Determine the (x, y) coordinate at the center of the cell enclosing the given text.  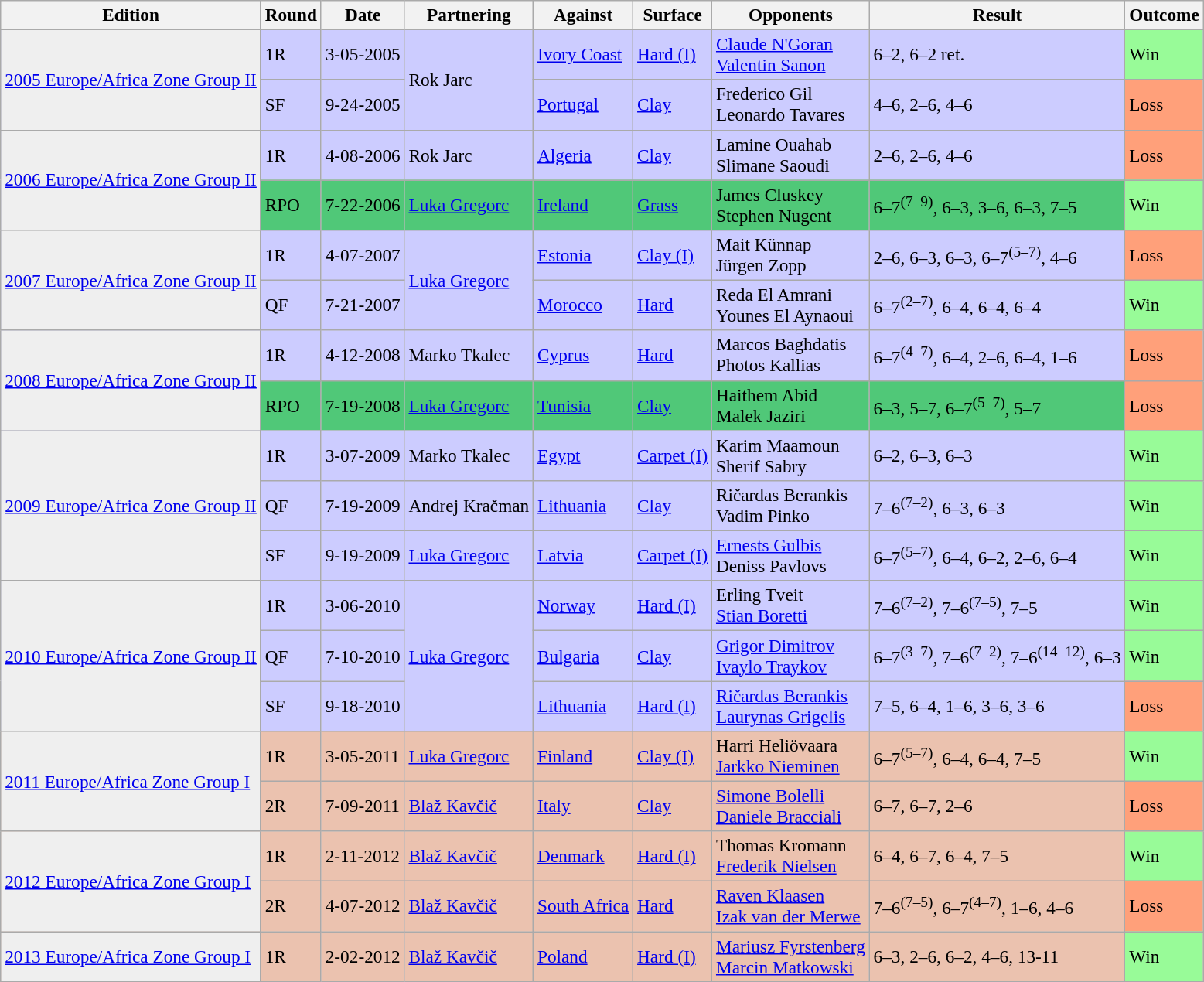
4–6, 2–6, 4–6 (998, 105)
2005 Europe/Africa Zone Group II (131, 80)
6–3, 2–6, 6–2, 4–6, 13-11 (998, 956)
2009 Europe/Africa Zone Group II (131, 505)
Italy (583, 806)
Frederico Gil Leonardo Tavares (791, 105)
Against (583, 15)
9-19-2009 (363, 555)
3-06-2010 (363, 606)
9-24-2005 (363, 105)
James Cluskey Stephen Nugent (791, 204)
Cyprus (583, 356)
6–7(7–9), 6–3, 3–6, 6–3, 7–5 (998, 204)
Round (291, 15)
Edition (131, 15)
Bulgaria (583, 656)
7–6(7–2), 6–3, 6–3 (998, 506)
Marcos Baghdatis Photos Kallias (791, 356)
Poland (583, 956)
3-05-2011 (363, 756)
2-02-2012 (363, 956)
Thomas Kromann Frederik Nielsen (791, 857)
2010 Europe/Africa Zone Group II (131, 656)
Denmark (583, 857)
2013 Europe/Africa Zone Group I (131, 956)
Finland (583, 756)
Haithem Abid Malek Jaziri (791, 405)
Claude N'Goran Valentin Sanon (791, 54)
7–6(7–2), 7–6(7–5), 7–5 (998, 606)
2006 Europe/Africa Zone Group II (131, 180)
7-21-2007 (363, 305)
4-12-2008 (363, 356)
Lamine Ouahab Slimane Saoudi (791, 155)
Raven Klaasen Izak van der Merwe (791, 906)
Grass (673, 204)
Simone Bolelli Daniele Bracciali (791, 806)
Morocco (583, 305)
Harri Heliövaara Jarkko Nieminen (791, 756)
7–5, 6–4, 1–6, 3–6, 3–6 (998, 705)
Opponents (791, 15)
6–7(2–7), 6–4, 6–4, 6–4 (998, 305)
Grigor Dimitrov Ivaylo Traykov (791, 656)
Mait Künnap Jürgen Zopp (791, 255)
4-08-2006 (363, 155)
Norway (583, 606)
7-19-2008 (363, 405)
Ričardas Berankis Vadim Pinko (791, 506)
Partnering (469, 15)
6–2, 6–3, 6–3 (998, 455)
6–7(4–7), 6–4, 2–6, 6–4, 1–6 (998, 356)
7–6(7–5), 6–7(4–7), 1–6, 4–6 (998, 906)
6–7(5–7), 6–4, 6–2, 2–6, 6–4 (998, 555)
6–2, 6–2 ret. (998, 54)
2012 Europe/Africa Zone Group I (131, 881)
Andrej Kračman (469, 506)
Egypt (583, 455)
6–7(5–7), 6–4, 6–4, 7–5 (998, 756)
7-22-2006 (363, 204)
7-10-2010 (363, 656)
Ernests Gulbis Deniss Pavlovs (791, 555)
2–6, 6–3, 6–3, 6–7(5–7), 4–6 (998, 255)
2008 Europe/Africa Zone Group II (131, 380)
South Africa (583, 906)
6–4, 6–7, 6–4, 7–5 (998, 857)
6–3, 5–7, 6–7(5–7), 5–7 (998, 405)
Algeria (583, 155)
Ivory Coast (583, 54)
6–7(3–7), 7–6(7–2), 7–6(14–12), 6–3 (998, 656)
7-09-2011 (363, 806)
Outcome (1165, 15)
3-07-2009 (363, 455)
2-11-2012 (363, 857)
9-18-2010 (363, 705)
Mariusz Fyrstenberg Marcin Matkowski (791, 956)
Erling Tveit Stian Boretti (791, 606)
6–7, 6–7, 2–6 (998, 806)
Estonia (583, 255)
7-19-2009 (363, 506)
Portugal (583, 105)
Date (363, 15)
Tunisia (583, 405)
Ireland (583, 204)
2011 Europe/Africa Zone Group I (131, 781)
Surface (673, 15)
2–6, 2–6, 4–6 (998, 155)
Reda El Amrani Younes El Aynaoui (791, 305)
Result (998, 15)
2007 Europe/Africa Zone Group II (131, 280)
Karim Maamoun Sherif Sabry (791, 455)
4-07-2012 (363, 906)
Ričardas Berankis Laurynas Grigelis (791, 705)
Latvia (583, 555)
4-07-2007 (363, 255)
3-05-2005 (363, 54)
